Extract the (X, Y) coordinate from the center of the cell holding the provided text.  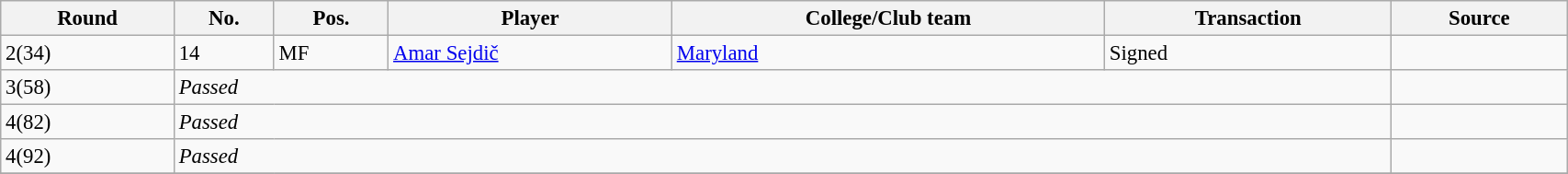
Source (1479, 18)
Player (531, 18)
MF (331, 53)
Pos. (331, 18)
14 (224, 53)
Transaction (1248, 18)
3(58) (88, 87)
2(34) (88, 53)
Maryland (887, 53)
No. (224, 18)
4(92) (88, 157)
Signed (1248, 53)
Round (88, 18)
Amar Sejdič (531, 53)
College/Club team (887, 18)
4(82) (88, 122)
